From the cell containing the given text, extract its center point as (X, Y) coordinate. 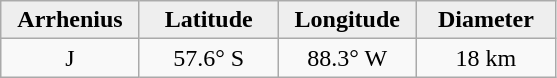
88.3° W (348, 58)
Latitude (208, 20)
18 km (486, 58)
J (70, 58)
57.6° S (208, 58)
Arrhenius (70, 20)
Diameter (486, 20)
Longitude (348, 20)
